Detect which cell encompasses the target text, then output its [X, Y] center coordinate. 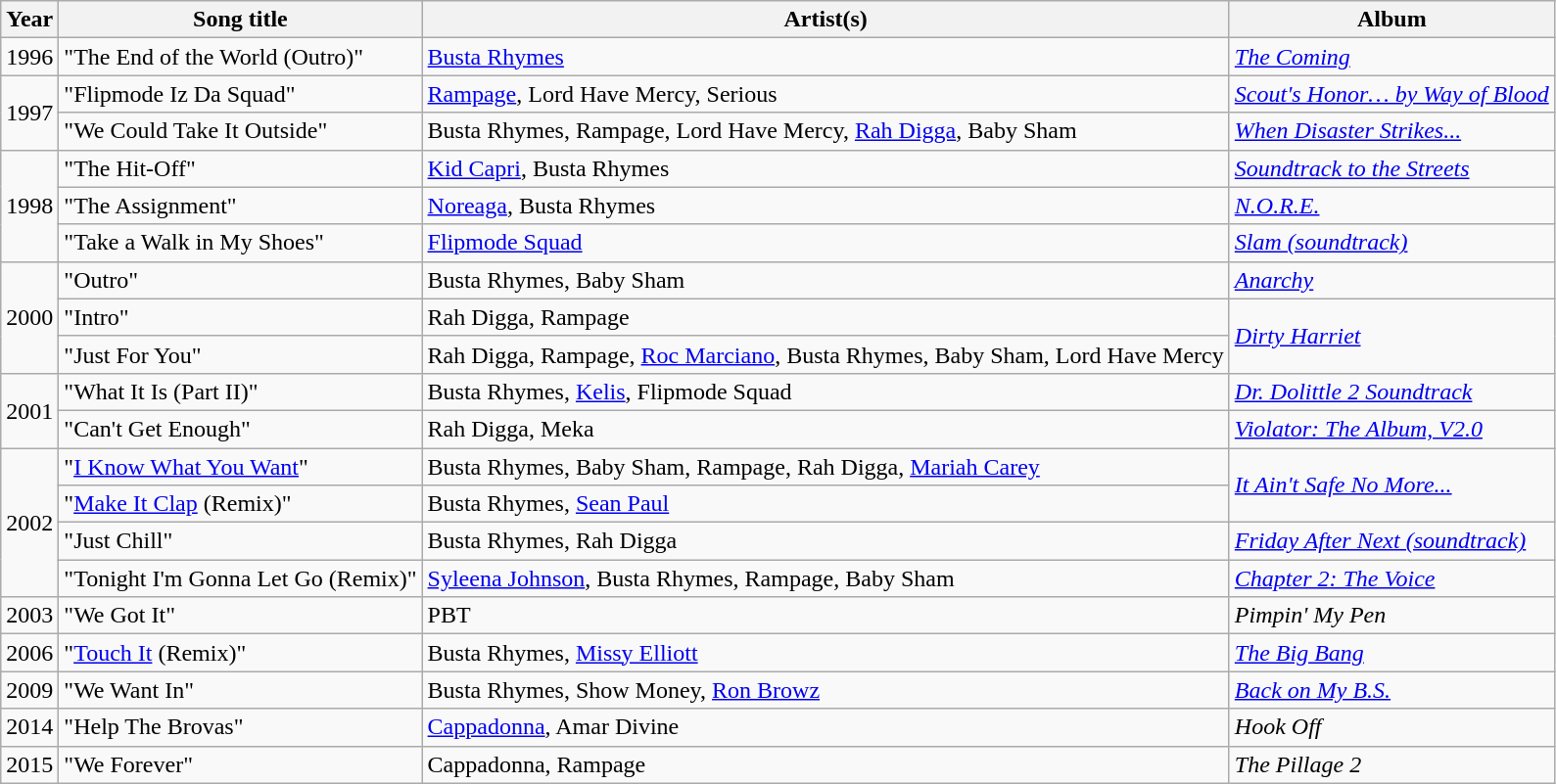
"We Could Take It Outside" [241, 131]
2014 [29, 727]
1996 [29, 57]
"Help The Brovas" [241, 727]
2001 [29, 410]
"Tonight I'm Gonna Let Go (Remix)" [241, 578]
"Just For You" [241, 354]
2009 [29, 690]
Slam (soundtrack) [1391, 243]
Rah Digga, Meka [825, 429]
"Touch It (Remix)" [241, 653]
Flipmode Squad [825, 243]
It Ain't Safe No More... [1391, 485]
"The End of the World (Outro)" [241, 57]
Busta Rhymes, Baby Sham [825, 280]
Pimpin' My Pen [1391, 616]
"Outro" [241, 280]
"The Assignment" [241, 206]
N.O.R.E. [1391, 206]
Chapter 2: The Voice [1391, 578]
Rah Digga, Rampage [825, 317]
The Pillage 2 [1391, 764]
Dr. Dolittle 2 Soundtrack [1391, 392]
2000 [29, 317]
"Intro" [241, 317]
"We Got It" [241, 616]
Soundtrack to the Streets [1391, 168]
Syleena Johnson, Busta Rhymes, Rampage, Baby Sham [825, 578]
The Coming [1391, 57]
"We Forever" [241, 764]
Friday After Next (soundtrack) [1391, 541]
"The Hit-Off" [241, 168]
Noreaga, Busta Rhymes [825, 206]
Cappadonna, Amar Divine [825, 727]
Anarchy [1391, 280]
Busta Rhymes [825, 57]
"What It Is (Part II)" [241, 392]
Kid Capri, Busta Rhymes [825, 168]
Album [1391, 20]
Violator: The Album, V2.0 [1391, 429]
Year [29, 20]
PBT [825, 616]
2006 [29, 653]
When Disaster Strikes... [1391, 131]
2015 [29, 764]
"Can't Get Enough" [241, 429]
Cappadonna, Rampage [825, 764]
"We Want In" [241, 690]
2002 [29, 523]
"Just Chill" [241, 541]
"Make It Clap (Remix)" [241, 504]
1998 [29, 206]
Busta Rhymes, Rampage, Lord Have Mercy, Rah Digga, Baby Sham [825, 131]
1997 [29, 113]
Busta Rhymes, Baby Sham, Rampage, Rah Digga, Mariah Carey [825, 467]
Hook Off [1391, 727]
Song title [241, 20]
Busta Rhymes, Missy Elliott [825, 653]
"I Know What You Want" [241, 467]
Busta Rhymes, Show Money, Ron Browz [825, 690]
Busta Rhymes, Rah Digga [825, 541]
Dirty Harriet [1391, 336]
2003 [29, 616]
Scout's Honor… by Way of Blood [1391, 94]
"Flipmode Iz Da Squad" [241, 94]
Artist(s) [825, 20]
Rampage, Lord Have Mercy, Serious [825, 94]
Back on My B.S. [1391, 690]
Busta Rhymes, Kelis, Flipmode Squad [825, 392]
Busta Rhymes, Sean Paul [825, 504]
Rah Digga, Rampage, Roc Marciano, Busta Rhymes, Baby Sham, Lord Have Mercy [825, 354]
"Take a Walk in My Shoes" [241, 243]
The Big Bang [1391, 653]
